Find where the given text appears and provide that cell's center as (X, Y) coordinate. 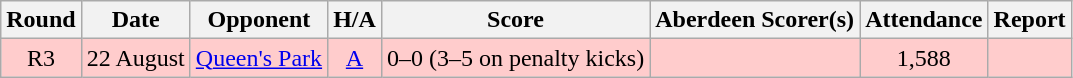
Attendance (924, 20)
Aberdeen Scorer(s) (755, 20)
H/A (355, 20)
R3 (41, 58)
Date (136, 20)
Round (41, 20)
22 August (136, 58)
Report (1030, 20)
A (355, 58)
Queen's Park (258, 58)
0–0 (3–5 on penalty kicks) (515, 58)
Score (515, 20)
Opponent (258, 20)
1,588 (924, 58)
